Determine the [x, y] coordinate at the center of the cell enclosing the given text.  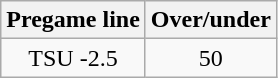
Pregame line [74, 20]
Over/under [210, 20]
50 [210, 58]
TSU -2.5 [74, 58]
